Return the [x, y] coordinate for the center point of the cell that contains the specified text.  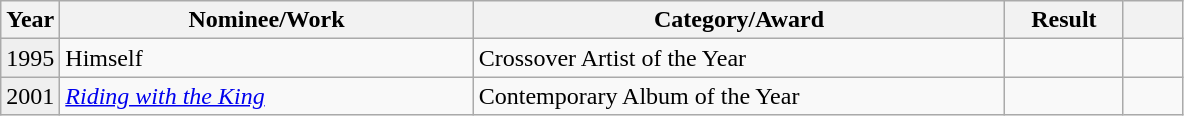
Result [1064, 20]
1995 [30, 58]
Himself [266, 58]
Nominee/Work [266, 20]
Contemporary Album of the Year [739, 96]
2001 [30, 96]
Category/Award [739, 20]
Riding with the King [266, 96]
Crossover Artist of the Year [739, 58]
Year [30, 20]
